Search for the cell housing the specified text and yield its (X, Y) center coordinate. 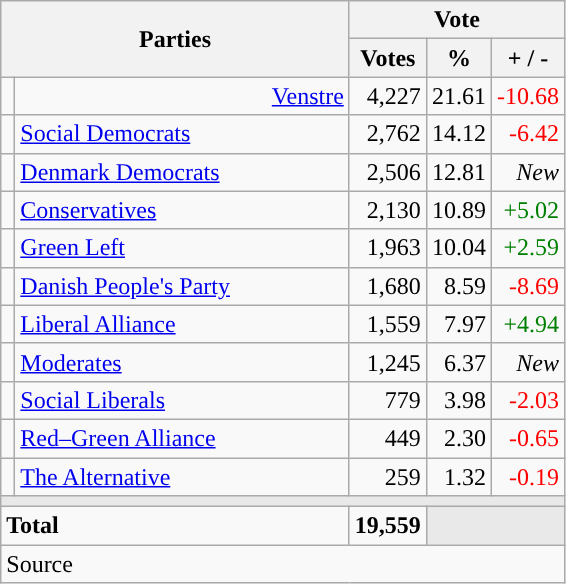
% (458, 58)
449 (388, 438)
Vote (456, 20)
Denmark Democrats (182, 172)
14.12 (458, 134)
6.37 (458, 362)
+5.02 (528, 210)
10.04 (458, 248)
Votes (388, 58)
Conservatives (182, 210)
-8.69 (528, 286)
+4.94 (528, 324)
Social Democrats (182, 134)
Red–Green Alliance (182, 438)
259 (388, 477)
Social Liberals (182, 400)
Parties (176, 39)
1,963 (388, 248)
10.89 (458, 210)
779 (388, 400)
Liberal Alliance (182, 324)
Venstre (182, 96)
Danish People's Party (182, 286)
1,559 (388, 324)
-10.68 (528, 96)
-0.19 (528, 477)
7.97 (458, 324)
4,227 (388, 96)
8.59 (458, 286)
-0.65 (528, 438)
Moderates (182, 362)
1.32 (458, 477)
3.98 (458, 400)
19,559 (388, 526)
1,680 (388, 286)
+ / - (528, 58)
1,245 (388, 362)
-6.42 (528, 134)
Source (283, 564)
Green Left (182, 248)
2,130 (388, 210)
2,506 (388, 172)
The Alternative (182, 477)
2,762 (388, 134)
21.61 (458, 96)
2.30 (458, 438)
Total (176, 526)
-2.03 (528, 400)
+2.59 (528, 248)
12.81 (458, 172)
